For the text-containing cell, return its midpoint in (x, y) coordinate format. 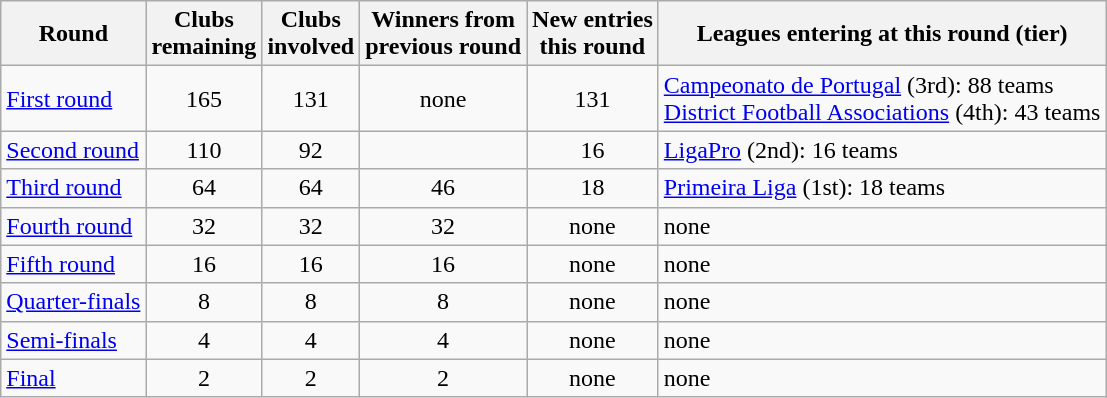
Fifth round (74, 264)
First round (74, 98)
Campeonato de Portugal (3rd): 88 teamsDistrict Football Associations (4th): 43 teams (882, 98)
Leagues entering at this round (tier) (882, 34)
18 (593, 188)
110 (204, 150)
Fourth round (74, 226)
Clubsinvolved (311, 34)
92 (311, 150)
Round (74, 34)
Semi-finals (74, 340)
New entriesthis round (593, 34)
Quarter-finals (74, 302)
Third round (74, 188)
Final (74, 378)
Primeira Liga (1st): 18 teams (882, 188)
Winners fromprevious round (444, 34)
Second round (74, 150)
46 (444, 188)
LigaPro (2nd): 16 teams (882, 150)
Clubsremaining (204, 34)
165 (204, 98)
